Return the [x, y] coordinate for the center point of the cell that contains the specified text.  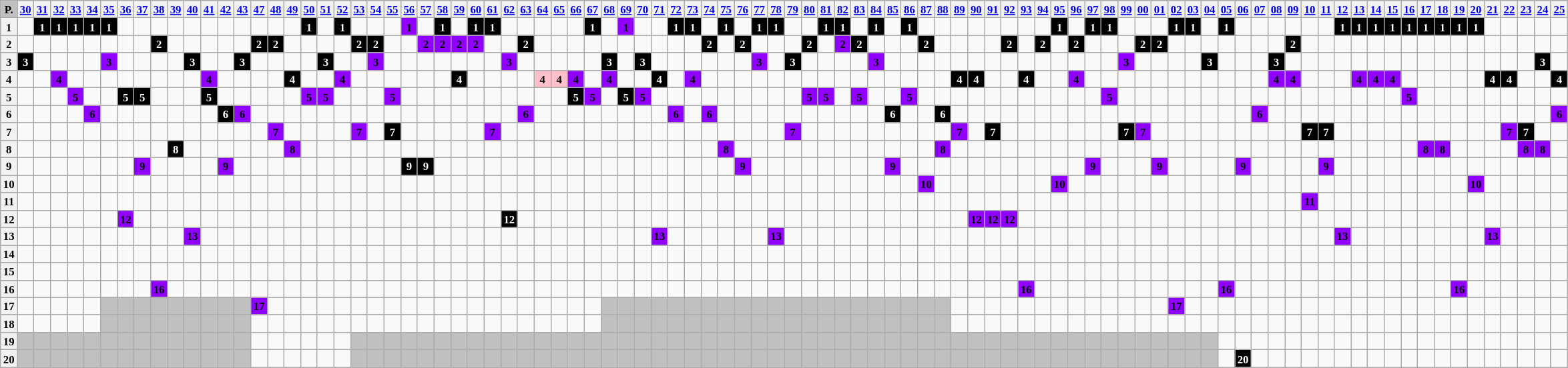
84 [876, 9]
82 [842, 9]
41 [210, 9]
87 [927, 9]
93 [1027, 9]
43 [243, 9]
23 [1526, 9]
02 [1176, 9]
68 [609, 9]
86 [909, 9]
58 [442, 9]
50 [308, 9]
80 [809, 9]
70 [642, 9]
67 [593, 9]
40 [192, 9]
72 [676, 9]
71 [660, 9]
61 [493, 9]
66 [575, 9]
39 [176, 9]
38 [159, 9]
24 [1542, 9]
85 [893, 9]
36 [125, 9]
05 [1227, 9]
74 [709, 9]
89 [960, 9]
64 [542, 9]
62 [509, 9]
00 [1143, 9]
51 [326, 9]
21 [1493, 9]
99 [1127, 9]
96 [1076, 9]
42 [226, 9]
08 [1276, 9]
91 [993, 9]
37 [143, 9]
76 [742, 9]
06 [1243, 9]
35 [109, 9]
48 [275, 9]
90 [976, 9]
81 [826, 9]
63 [526, 9]
30 [25, 9]
22 [1509, 9]
32 [59, 9]
54 [375, 9]
49 [292, 9]
31 [43, 9]
97 [1093, 9]
94 [1043, 9]
33 [76, 9]
25 [1559, 9]
56 [409, 9]
69 [626, 9]
98 [1109, 9]
34 [92, 9]
79 [793, 9]
01 [1160, 9]
57 [426, 9]
52 [342, 9]
59 [459, 9]
75 [726, 9]
09 [1294, 9]
92 [1009, 9]
53 [359, 9]
88 [943, 9]
77 [760, 9]
P. [9, 9]
60 [475, 9]
83 [860, 9]
55 [393, 9]
65 [559, 9]
47 [259, 9]
73 [693, 9]
07 [1260, 9]
04 [1210, 9]
95 [1060, 9]
78 [776, 9]
03 [1194, 9]
